Provide the [x, y] coordinate of the cell's center where the given text is located.  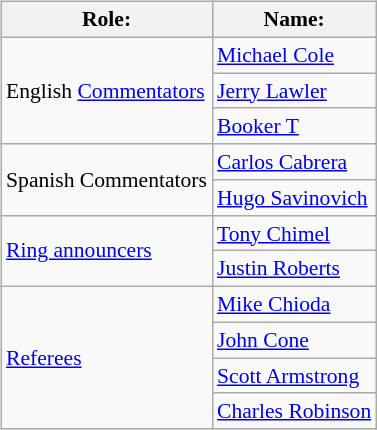
Spanish Commentators [106, 180]
Jerry Lawler [294, 91]
Scott Armstrong [294, 376]
Role: [106, 20]
Hugo Savinovich [294, 198]
Referees [106, 358]
Michael Cole [294, 55]
Mike Chioda [294, 305]
Booker T [294, 126]
English Commentators [106, 90]
Tony Chimel [294, 233]
Name: [294, 20]
Charles Robinson [294, 411]
Carlos Cabrera [294, 162]
John Cone [294, 340]
Ring announcers [106, 250]
Justin Roberts [294, 269]
